Determine the (X, Y) coordinate at the center of the cell enclosing the given text.  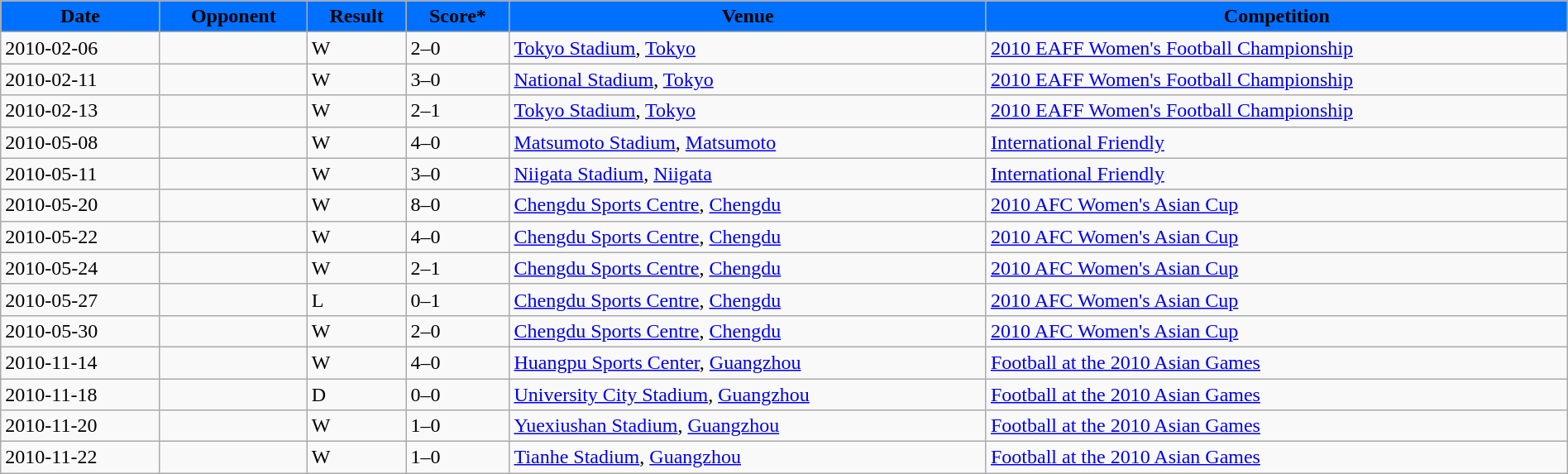
2010-02-06 (81, 48)
D (356, 395)
2010-05-30 (81, 331)
8–0 (458, 205)
2010-05-20 (81, 205)
2010-11-20 (81, 426)
0–0 (458, 395)
2010-05-27 (81, 299)
2010-02-11 (81, 79)
2010-11-14 (81, 362)
2010-05-22 (81, 237)
Opponent (233, 17)
0–1 (458, 299)
National Stadium, Tokyo (748, 79)
Huangpu Sports Center, Guangzhou (748, 362)
2010-05-08 (81, 142)
2010-05-24 (81, 268)
Matsumoto Stadium, Matsumoto (748, 142)
Niigata Stadium, Niigata (748, 174)
Venue (748, 17)
Score* (458, 17)
Yuexiushan Stadium, Guangzhou (748, 426)
University City Stadium, Guangzhou (748, 395)
2010-02-13 (81, 111)
Date (81, 17)
Competition (1277, 17)
2010-11-22 (81, 457)
2010-05-11 (81, 174)
L (356, 299)
2010-11-18 (81, 395)
Tianhe Stadium, Guangzhou (748, 457)
Result (356, 17)
